From the cell containing the given text, extract its center point as (x, y) coordinate. 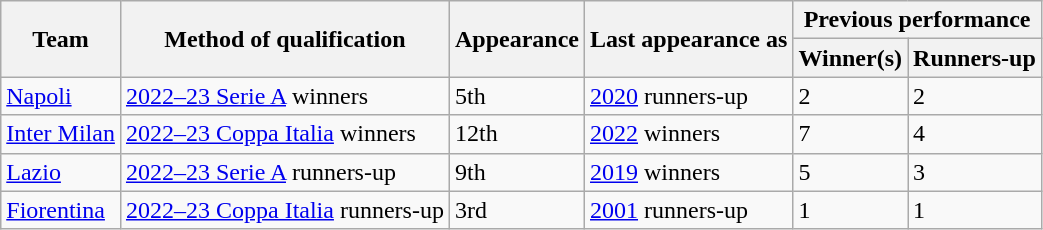
Appearance (516, 39)
Fiorentina (61, 210)
3rd (516, 210)
Previous performance (917, 20)
2020 runners-up (688, 96)
3 (975, 172)
Team (61, 39)
12th (516, 134)
Lazio (61, 172)
2022–23 Coppa Italia winners (284, 134)
Napoli (61, 96)
5 (850, 172)
2022 winners (688, 134)
2022–23 Coppa Italia runners-up (284, 210)
9th (516, 172)
2022–23 Serie A runners-up (284, 172)
7 (850, 134)
Winner(s) (850, 58)
Inter Milan (61, 134)
2022–23 Serie A winners (284, 96)
4 (975, 134)
2001 runners-up (688, 210)
Method of qualification (284, 39)
Runners-up (975, 58)
5th (516, 96)
2019 winners (688, 172)
Last appearance as (688, 39)
